Find where the given text appears and provide that cell's center as [X, Y] coordinate. 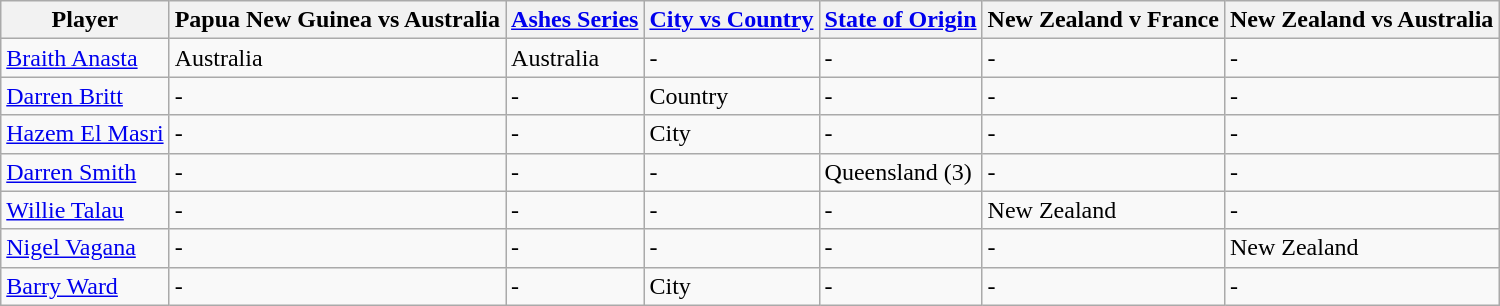
New Zealand vs Australia [1361, 20]
Country [732, 96]
New Zealand v France [1103, 20]
Darren Britt [85, 96]
State of Origin [900, 20]
Hazem El Masri [85, 134]
Barry Ward [85, 286]
Braith Anasta [85, 58]
City vs Country [732, 20]
Ashes Series [575, 20]
Papua New Guinea vs Australia [337, 20]
Nigel Vagana [85, 248]
Willie Talau [85, 210]
Player [85, 20]
Queensland (3) [900, 172]
Darren Smith [85, 172]
